Output the (X, Y) coordinate of the center of the cell containing the given text.  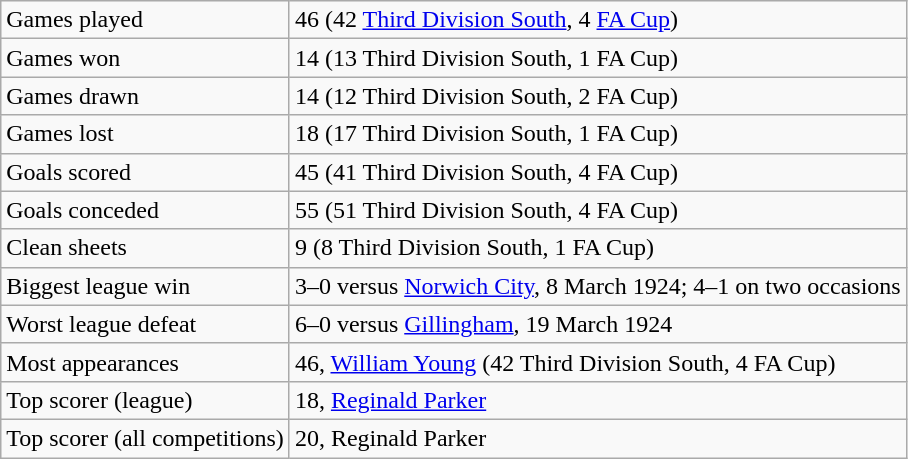
Games played (146, 20)
9 (8 Third Division South, 1 FA Cup) (598, 248)
46, William Young (42 Third Division South, 4 FA Cup) (598, 362)
18 (17 Third Division South, 1 FA Cup) (598, 134)
14 (13 Third Division South, 1 FA Cup) (598, 58)
Games lost (146, 134)
46 (42 Third Division South, 4 FA Cup) (598, 20)
Games drawn (146, 96)
18, Reginald Parker (598, 400)
45 (41 Third Division South, 4 FA Cup) (598, 172)
Most appearances (146, 362)
3–0 versus Norwich City, 8 March 1924; 4–1 on two occasions (598, 286)
Worst league defeat (146, 324)
Top scorer (all competitions) (146, 438)
Biggest league win (146, 286)
55 (51 Third Division South, 4 FA Cup) (598, 210)
Games won (146, 58)
14 (12 Third Division South, 2 FA Cup) (598, 96)
6–0 versus Gillingham, 19 March 1924 (598, 324)
Top scorer (league) (146, 400)
Clean sheets (146, 248)
Goals scored (146, 172)
20, Reginald Parker (598, 438)
Goals conceded (146, 210)
